Locate the cell with the specified text and output its (x, y) center coordinate. 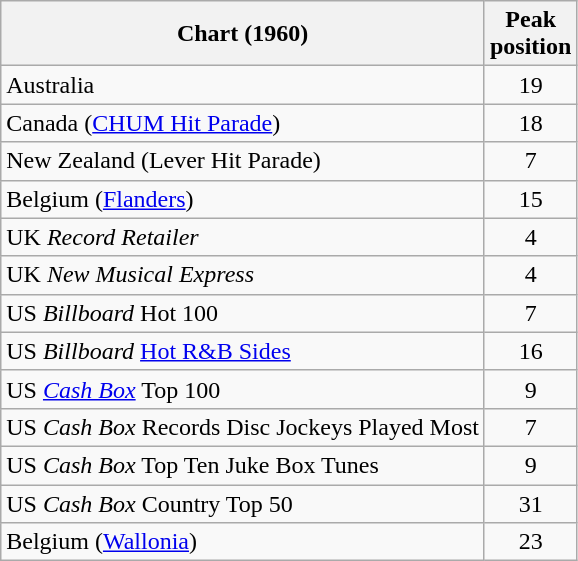
UK Record Retailer (243, 237)
19 (530, 85)
Peakposition (530, 34)
US Billboard Hot R&B Sides (243, 351)
31 (530, 503)
US Cash Box Records Disc Jockeys Played Most (243, 427)
15 (530, 199)
US Cash Box Top Ten Juke Box Tunes (243, 465)
New Zealand (Lever Hit Parade) (243, 161)
Australia (243, 85)
US Cash Box Country Top 50 (243, 503)
Canada (CHUM Hit Parade) (243, 123)
Chart (1960) (243, 34)
18 (530, 123)
UK New Musical Express (243, 275)
23 (530, 542)
Belgium (Flanders) (243, 199)
16 (530, 351)
Belgium (Wallonia) (243, 542)
US Cash Box Top 100 (243, 389)
US Billboard Hot 100 (243, 313)
